Find where the given text appears and provide that cell's center as [X, Y] coordinate. 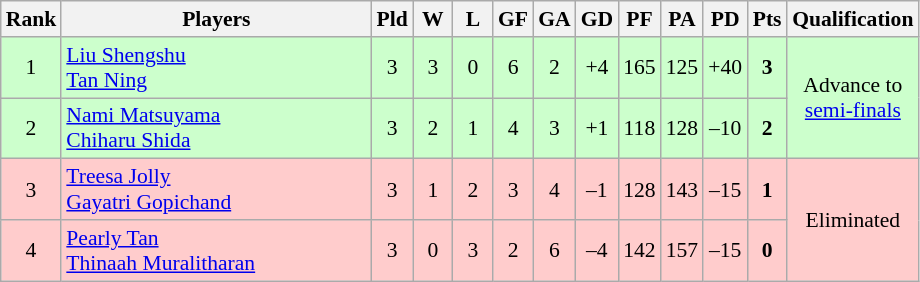
PF [640, 19]
Rank [32, 19]
–4 [598, 250]
125 [682, 68]
Treesa Jolly Gayatri Gopichand [216, 190]
142 [640, 250]
143 [682, 190]
PA [682, 19]
Nami Matsuyama Chiharu Shida [216, 128]
Advance to semi-finals [852, 98]
+1 [598, 128]
+40 [725, 68]
GF [513, 19]
165 [640, 68]
Pearly Tan Thinaah Muralitharan [216, 250]
+4 [598, 68]
GA [554, 19]
118 [640, 128]
W [433, 19]
Eliminated [852, 220]
Players [216, 19]
157 [682, 250]
Pld [392, 19]
–1 [598, 190]
PD [725, 19]
Qualification [852, 19]
Liu Shengshu Tan Ning [216, 68]
L [473, 19]
Pts [767, 19]
–10 [725, 128]
GD [598, 19]
